Provide the (x, y) coordinate of the cell's center where the given text is located.  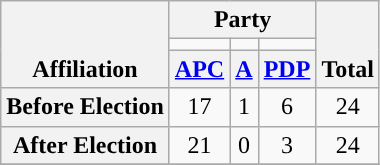
A (244, 69)
After Election (86, 145)
17 (199, 107)
Total (348, 44)
3 (287, 145)
Before Election (86, 107)
6 (287, 107)
Party (242, 20)
0 (244, 145)
PDP (287, 69)
APC (199, 69)
Affiliation (86, 44)
21 (199, 145)
1 (244, 107)
